From the cell containing the given text, extract its center point as [X, Y] coordinate. 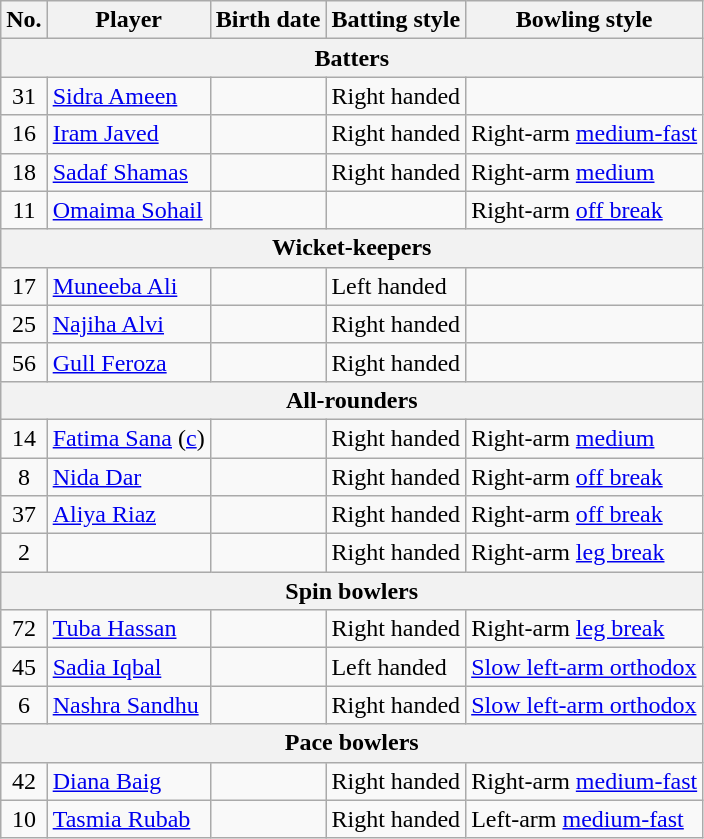
Nashra Sandhu [128, 705]
Wicket-keepers [352, 248]
Left-arm medium-fast [584, 819]
Birth date [268, 20]
45 [24, 667]
Iram Javed [128, 134]
31 [24, 96]
17 [24, 286]
Gull Feroza [128, 362]
No. [24, 20]
Nida Dar [128, 477]
6 [24, 705]
10 [24, 819]
Sidra Ameen [128, 96]
11 [24, 210]
Tuba Hassan [128, 629]
72 [24, 629]
25 [24, 324]
37 [24, 515]
14 [24, 438]
All-rounders [352, 400]
Sadia Iqbal [128, 667]
2 [24, 553]
Spin bowlers [352, 591]
8 [24, 477]
Tasmia Rubab [128, 819]
Omaima Sohail [128, 210]
Batting style [396, 20]
Diana Baig [128, 781]
Bowling style [584, 20]
Aliya Riaz [128, 515]
18 [24, 172]
Sadaf Shamas [128, 172]
56 [24, 362]
Batters [352, 58]
Pace bowlers [352, 743]
16 [24, 134]
Fatima Sana (c) [128, 438]
Najiha Alvi [128, 324]
Player [128, 20]
42 [24, 781]
Muneeba Ali [128, 286]
